Identify which cell holds the provided text, then report its [x, y] central coordinate. 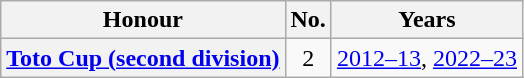
Years [426, 20]
2 [308, 58]
No. [308, 20]
Honour [143, 20]
2012–13, 2022–23 [426, 58]
Toto Cup (second division) [143, 58]
